From the cell containing the given text, extract its center point as [x, y] coordinate. 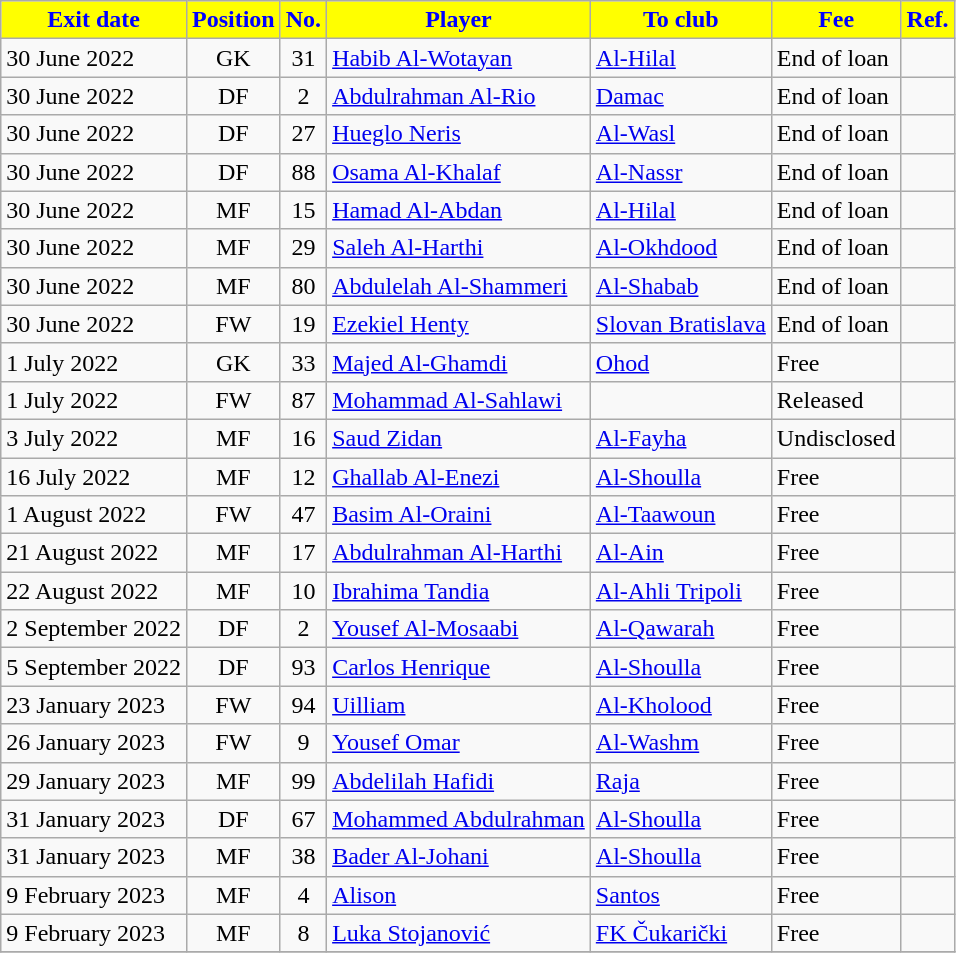
Santos [680, 895]
Ref. [928, 20]
Carlos Henrique [459, 667]
27 [303, 134]
Saud Zidan [459, 438]
Al-Taawoun [680, 515]
12 [303, 477]
Position [233, 20]
Ezekiel Henty [459, 324]
Majed Al-Ghamdi [459, 362]
8 [303, 933]
Undisclosed [836, 438]
Yousef Omar [459, 743]
26 January 2023 [94, 743]
Hueglo Neris [459, 134]
Abdelilah Hafidi [459, 781]
To club [680, 20]
94 [303, 705]
2 September 2022 [94, 629]
Mohammad Al-Sahlawi [459, 400]
Yousef Al-Mosaabi [459, 629]
67 [303, 819]
Al-Kholood [680, 705]
Al-Qawarah [680, 629]
No. [303, 20]
31 [303, 58]
17 [303, 553]
Habib Al-Wotayan [459, 58]
16 July 2022 [94, 477]
23 January 2023 [94, 705]
29 [303, 248]
Al-Nassr [680, 172]
9 [303, 743]
FK Čukarički [680, 933]
Slovan Bratislava [680, 324]
Fee [836, 20]
19 [303, 324]
88 [303, 172]
Saleh Al-Harthi [459, 248]
38 [303, 857]
Al-Ahli Tripoli [680, 591]
87 [303, 400]
Uilliam [459, 705]
Al-Shabab [680, 286]
Raja [680, 781]
47 [303, 515]
Damac [680, 96]
33 [303, 362]
Ghallab Al-Enezi [459, 477]
Basim Al-Oraini [459, 515]
16 [303, 438]
Ohod [680, 362]
Released [836, 400]
Hamad Al-Abdan [459, 210]
1 August 2022 [94, 515]
Al-Fayha [680, 438]
Alison [459, 895]
99 [303, 781]
Mohammed Abdulrahman [459, 819]
10 [303, 591]
4 [303, 895]
93 [303, 667]
21 August 2022 [94, 553]
Luka Stojanović [459, 933]
5 September 2022 [94, 667]
Abdulrahman Al-Harthi [459, 553]
Osama Al-Khalaf [459, 172]
22 August 2022 [94, 591]
Bader Al-Johani [459, 857]
Abdulelah Al-Shammeri [459, 286]
Ibrahima Tandia [459, 591]
15 [303, 210]
Al-Okhdood [680, 248]
Al-Ain [680, 553]
Al-Washm [680, 743]
Al-Wasl [680, 134]
80 [303, 286]
3 July 2022 [94, 438]
29 January 2023 [94, 781]
Exit date [94, 20]
Abdulrahman Al-Rio [459, 96]
Player [459, 20]
